Provide the (X, Y) coordinate of the cell's center where the given text is located.  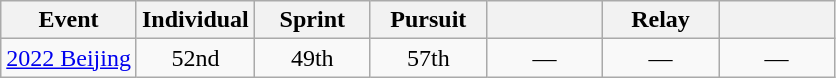
49th (312, 58)
Event (69, 20)
Pursuit (428, 20)
2022 Beijing (69, 58)
Individual (195, 20)
57th (428, 58)
52nd (195, 58)
Sprint (312, 20)
Relay (660, 20)
